From the cell containing the given text, extract its center point as (X, Y) coordinate. 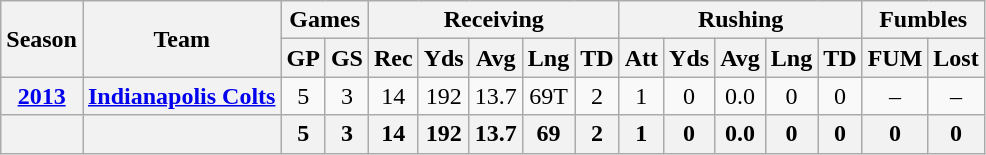
Lost (956, 58)
GP (303, 58)
Season (42, 39)
Rec (393, 58)
Indianapolis Colts (181, 96)
69T (548, 96)
69 (548, 134)
GS (346, 58)
Att (641, 58)
Team (181, 39)
FUM (895, 58)
Fumbles (923, 20)
Rushing (740, 20)
Games (324, 20)
2013 (42, 96)
Receiving (494, 20)
